Return the (x, y) coordinate for the center point of the cell that contains the specified text.  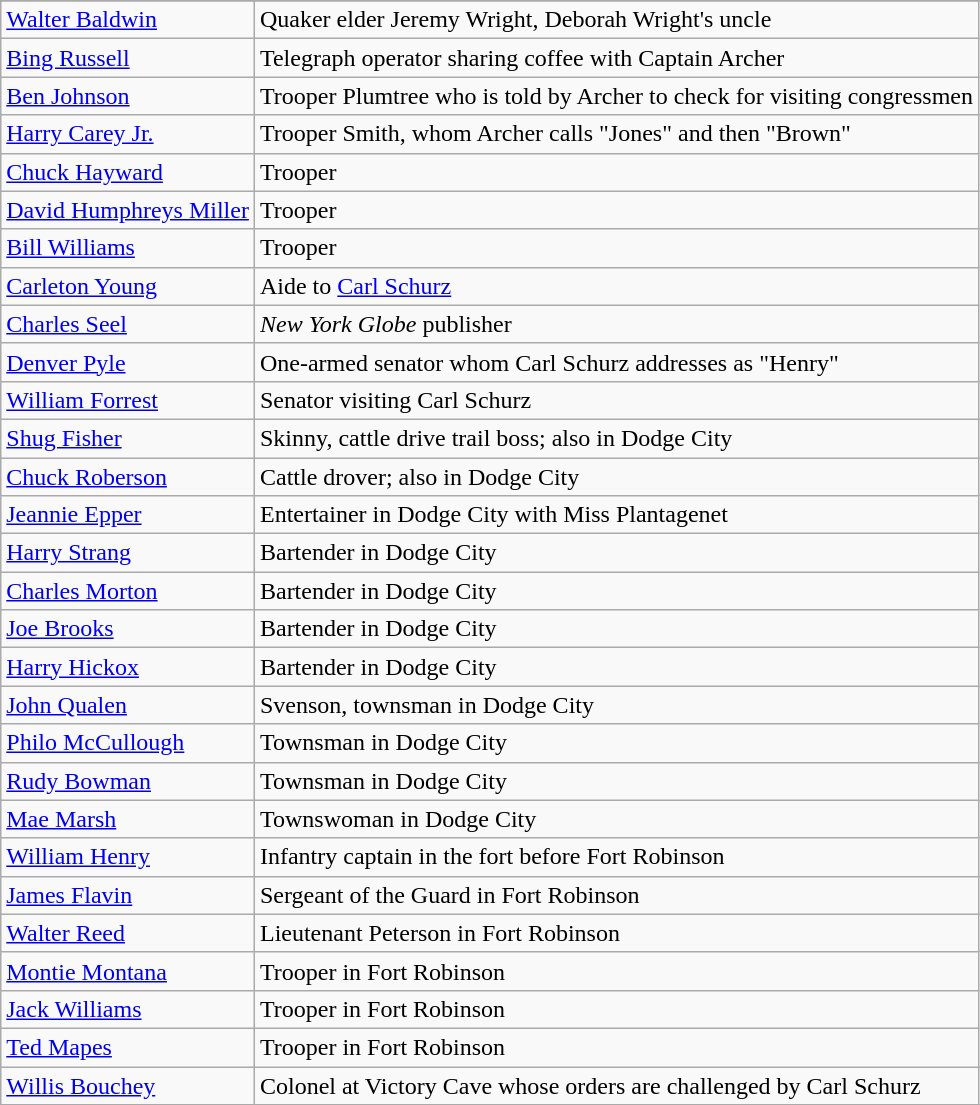
Rudy Bowman (128, 781)
Denver Pyle (128, 362)
Mae Marsh (128, 819)
Charles Morton (128, 591)
Montie Montana (128, 971)
William Forrest (128, 400)
Quaker elder Jeremy Wright, Deborah Wright's uncle (616, 20)
Townswoman in Dodge City (616, 819)
Joe Brooks (128, 629)
Carleton Young (128, 286)
Entertainer in Dodge City with Miss Plantagenet (616, 515)
Bill Williams (128, 248)
Infantry captain in the fort before Fort Robinson (616, 857)
Telegraph operator sharing coffee with Captain Archer (616, 58)
John Qualen (128, 705)
Cattle drover; also in Dodge City (616, 477)
One-armed senator whom Carl Schurz addresses as "Henry" (616, 362)
Harry Hickox (128, 667)
Chuck Hayward (128, 172)
Walter Reed (128, 933)
Trooper Smith, whom Archer calls "Jones" and then "Brown" (616, 134)
David Humphreys Miller (128, 210)
Harry Carey Jr. (128, 134)
Jack Williams (128, 1009)
Philo McCullough (128, 743)
James Flavin (128, 895)
Aide to Carl Schurz (616, 286)
Ted Mapes (128, 1047)
Chuck Roberson (128, 477)
Skinny, cattle drive trail boss; also in Dodge City (616, 438)
Jeannie Epper (128, 515)
Lieutenant Peterson in Fort Robinson (616, 933)
Charles Seel (128, 324)
Walter Baldwin (128, 20)
Bing Russell (128, 58)
Colonel at Victory Cave whose orders are challenged by Carl Schurz (616, 1085)
Shug Fisher (128, 438)
Svenson, townsman in Dodge City (616, 705)
Ben Johnson (128, 96)
Senator visiting Carl Schurz (616, 400)
New York Globe publisher (616, 324)
Willis Bouchey (128, 1085)
Sergeant of the Guard in Fort Robinson (616, 895)
William Henry (128, 857)
Trooper Plumtree who is told by Archer to check for visiting congressmen (616, 96)
Harry Strang (128, 553)
